For the text-containing cell, return its midpoint in [X, Y] coordinate format. 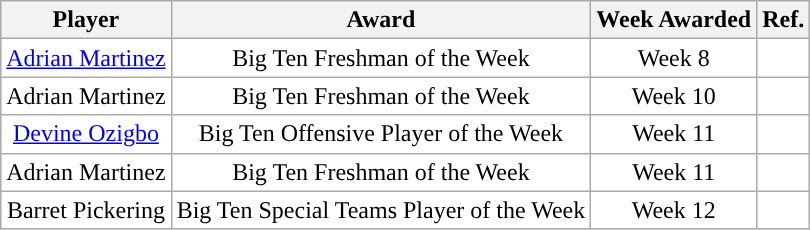
Week 12 [674, 210]
Player [86, 20]
Week 8 [674, 58]
Award [381, 20]
Big Ten Offensive Player of the Week [381, 134]
Devine Ozigbo [86, 134]
Week 10 [674, 96]
Week Awarded [674, 20]
Big Ten Special Teams Player of the Week [381, 210]
Barret Pickering [86, 210]
Ref. [784, 20]
